Pinpoint the cell where the given text exists, returning its [X, Y] midpoint coordinate. 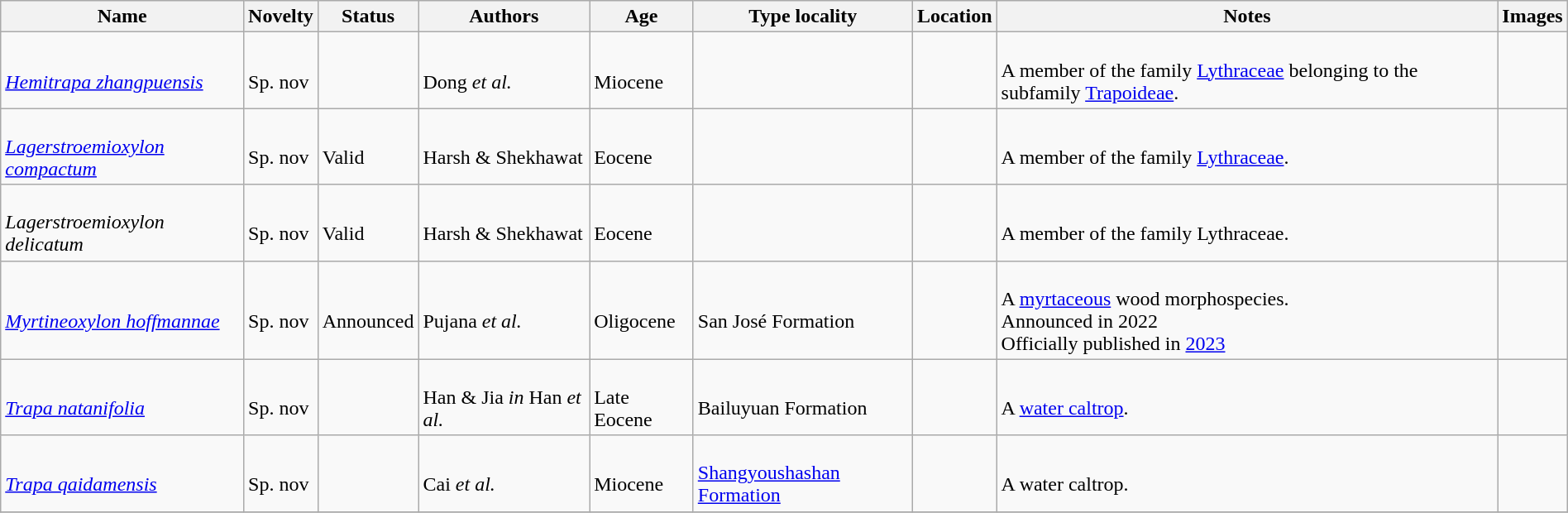
Status [368, 17]
Myrtineoxylon hoffmannae [122, 309]
Han & Jia in Han et al. [504, 397]
Trapa qaidamensis [122, 473]
Images [1532, 17]
Lagerstroemioxylon delicatum [122, 223]
Trapa natanifolia [122, 397]
Age [642, 17]
A member of the family Lythraceae belonging to the subfamily Trapoideae. [1247, 70]
Novelty [281, 17]
Notes [1247, 17]
Late Eocene [642, 397]
Oligocene [642, 309]
San José Formation [802, 309]
Lagerstroemioxylon compactum [122, 146]
A myrtaceous wood morphospecies. Announced in 2022Officially published in 2023 [1247, 309]
Announced [368, 309]
Bailuyuan Formation [802, 397]
Cai et al. [504, 473]
Shangyoushashan Formation [802, 473]
Name [122, 17]
Hemitrapa zhangpuensis [122, 70]
Authors [504, 17]
Pujana et al. [504, 309]
Dong et al. [504, 70]
Location [954, 17]
Type locality [802, 17]
